Determine the [x, y] coordinate at the center of the cell enclosing the given text.  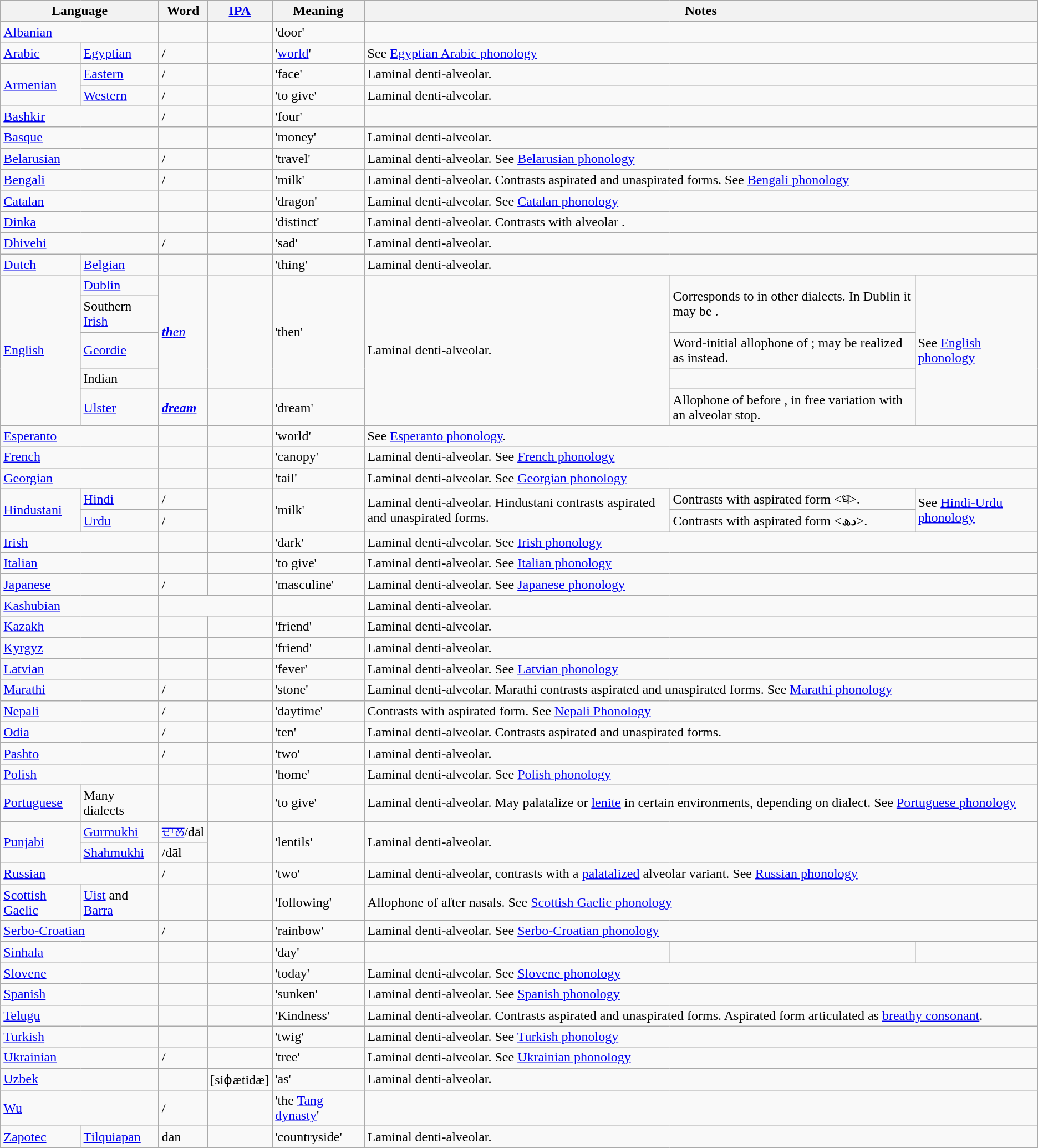
Southern Irish [120, 314]
Word [183, 11]
Dhivehi [80, 243]
Russian [80, 874]
Geordie [120, 351]
Japanese [80, 585]
'as' [318, 1079]
'following' [318, 903]
'fever' [318, 669]
Laminal denti-alveolar. See Spanish phonology [701, 994]
Latvian [80, 669]
Kazakh [80, 627]
ਦਾਲ/dāl [183, 831]
'sunken' [318, 994]
Laminal denti-alveolar. See Latvian phonology [701, 669]
Allophone of after nasals. See Scottish Gaelic phonology [701, 903]
Laminal denti-alveolar. Marathi contrasts aspirated and unaspirated forms. See Marathi phonology [701, 690]
See Esperanto phonology. [701, 436]
'dream' [318, 407]
Ulster [120, 407]
'then' [318, 332]
Belarusian [80, 159]
Hindustani [40, 510]
Tilquiapan [120, 1137]
'travel' [318, 159]
Contrasts with aspirated form <دھ>. [792, 521]
Irish [80, 542]
'sad' [318, 243]
'four' [318, 116]
Bengali [80, 180]
Serbo-Croatian [80, 931]
Eastern [120, 74]
Laminal denti-alveolar. See Serbo-Croatian phonology [701, 931]
Gurmukhi [120, 831]
See Hindi-Urdu phonology [976, 510]
'dragon' [318, 201]
Arabic [40, 53]
English [40, 351]
IPA [240, 11]
Telugu [80, 1015]
See Egyptian Arabic phonology [701, 53]
Contrasts with aspirated form. See Nepali Phonology [701, 711]
Nepali [80, 711]
'money' [318, 138]
'thing' [318, 265]
Laminal denti-alveolar. Contrasts aspirated and unaspirated forms. See Bengali phonology [701, 180]
French [80, 457]
'rainbow' [318, 931]
'lentils' [318, 842]
'home' [318, 774]
Portuguese [40, 803]
Urdu [120, 521]
Corresponds to in other dialects. In Dublin it may be . [792, 304]
Word-initial allophone of ; may be realized as instead. [792, 351]
Albanian [80, 32]
Esperanto [80, 436]
'countryside' [318, 1137]
Meaning [318, 11]
Armenian [40, 85]
'dark' [318, 542]
Laminal denti-alveolar. Contrasts aspirated and unaspirated forms. Aspirated form articulated as breathy consonant. [701, 1015]
Dinka [80, 222]
Odia [80, 732]
Spanish [80, 994]
'the Tang dynasty' [318, 1108]
Laminal denti-alveolar. See Japanese phonology [701, 585]
Many dialects [120, 803]
Marathi [80, 690]
Belgian [120, 265]
Laminal denti-alveolar. May palatalize or lenite in certain environments, depending on dialect. See Portuguese phonology [701, 803]
Laminal denti-alveolar. See Irish phonology [701, 542]
Zapotec [40, 1137]
Laminal denti-alveolar. See Georgian phonology [701, 478]
Laminal denti-alveolar. See French phonology [701, 457]
Notes [701, 11]
Punjabi [40, 842]
Kashubian [80, 606]
Language [80, 11]
Laminal denti-alveolar. See Turkish phonology [701, 1037]
dream [183, 407]
Laminal denti-alveolar. See Slovene phonology [701, 973]
Uist and Barra [120, 903]
Shahmukhi [120, 853]
'door' [318, 32]
Laminal denti-alveolar. See Belarusian phonology [701, 159]
'face' [318, 74]
Allophone of before , in free variation with an alveolar stop. [792, 407]
'daytime' [318, 711]
'tail' [318, 478]
Dublin [120, 286]
Laminal denti-alveolar, contrasts with a palatalized alveolar variant. See Russian phonology [701, 874]
Laminal denti-alveolar. See Italian phonology [701, 563]
'twig' [318, 1037]
[siɸætidæ] [240, 1079]
'tree' [318, 1058]
Contrasts with aspirated form <ध>. [792, 499]
See English phonology [976, 351]
Dutch [40, 265]
Catalan [80, 201]
Western [120, 95]
Hindi [120, 499]
'masculine' [318, 585]
then [183, 332]
Laminal denti-alveolar. See Catalan phonology [701, 201]
Laminal denti-alveolar. See Polish phonology [701, 774]
'today' [318, 973]
Bashkir [80, 116]
'canopy' [318, 457]
Georgian [80, 478]
Indian [120, 379]
Laminal denti-alveolar. Contrasts aspirated and unaspirated forms. [701, 732]
Uzbek [80, 1079]
Pashto [80, 753]
Italian [80, 563]
Polish [80, 774]
Turkish [80, 1037]
Sinhala [80, 952]
Laminal denti-alveolar. Hindustani contrasts aspirated and unaspirated forms. [517, 510]
Basque [80, 138]
/dāl [183, 853]
Ukrainian [80, 1058]
'ten' [318, 732]
Slovene [80, 973]
Kyrgyz [80, 648]
dan [183, 1137]
'Kindness' [318, 1015]
Laminal denti-alveolar. Contrasts with alveolar . [701, 222]
'day' [318, 952]
Laminal denti-alveolar. See Ukrainian phonology [701, 1058]
Scottish Gaelic [40, 903]
Wu [80, 1108]
'distinct' [318, 222]
'stone' [318, 690]
Egyptian [120, 53]
